Locate the cell with the specified text and output its (X, Y) center coordinate. 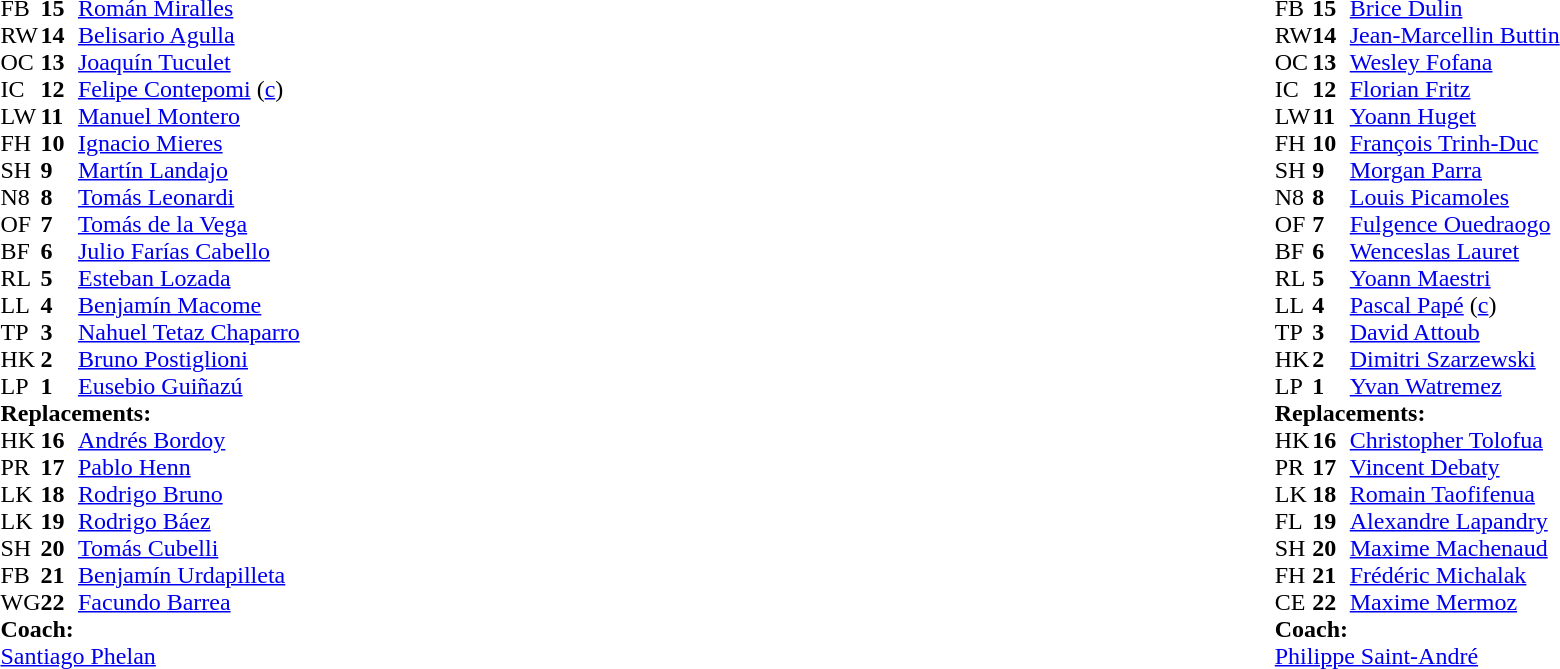
Jean-Marcellin Buttin (1455, 36)
FL (1294, 522)
Louis Picamoles (1455, 198)
Tomás Leonardi (189, 198)
Joaquín Tuculet (189, 62)
Dimitri Szarzewski (1455, 360)
Rodrigo Bruno (189, 494)
François Trinh-Duc (1455, 144)
Bruno Postiglioni (189, 360)
David Attoub (1455, 332)
Eusebio Guiñazú (189, 386)
Yoann Huget (1455, 116)
Ignacio Mieres (189, 144)
Belisario Agulla (189, 36)
CE (1294, 602)
Esteban Lozada (189, 278)
Nahuel Tetaz Chaparro (189, 332)
Maxime Machenaud (1455, 548)
Florian Fritz (1455, 90)
Frédéric Michalak (1455, 576)
WG (20, 602)
Alexandre Lapandry (1455, 522)
Christopher Tolofua (1455, 440)
Romain Taofifenua (1455, 494)
Manuel Montero (189, 116)
Morgan Parra (1455, 170)
Pablo Henn (189, 468)
Yoann Maestri (1455, 278)
Benjamín Urdapilleta (189, 576)
Rodrigo Báez (189, 522)
Tomás de la Vega (189, 224)
Pascal Papé (c) (1455, 306)
Tomás Cubelli (189, 548)
Santiago Phelan (150, 656)
Maxime Mermoz (1455, 602)
Wenceslas Lauret (1455, 252)
Felipe Contepomi (c) (189, 90)
Fulgence Ouedraogo (1455, 224)
Yvan Watremez (1455, 386)
Wesley Fofana (1455, 62)
Benjamín Macome (189, 306)
Philippe Saint-André (1418, 656)
Martín Landajo (189, 170)
Vincent Debaty (1455, 468)
FB (20, 576)
Andrés Bordoy (189, 440)
Julio Farías Cabello (189, 252)
Facundo Barrea (189, 602)
